Output the [X, Y] coordinate of the center of the cell containing the given text.  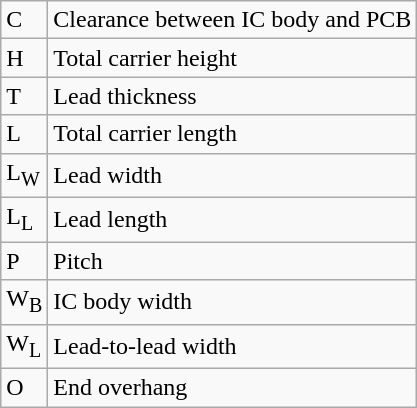
LL [24, 219]
End overhang [232, 387]
Lead-to-lead width [232, 346]
WL [24, 346]
Clearance between IC body and PCB [232, 20]
Pitch [232, 261]
T [24, 96]
Total carrier length [232, 134]
LW [24, 175]
L [24, 134]
IC body width [232, 302]
WB [24, 302]
P [24, 261]
O [24, 387]
Total carrier height [232, 58]
C [24, 20]
Lead length [232, 219]
Lead width [232, 175]
H [24, 58]
Lead thickness [232, 96]
